Output the [x, y] coordinate of the center of the cell containing the given text.  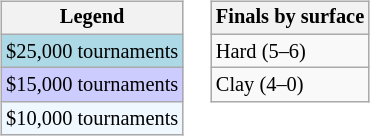
$10,000 tournaments [92, 119]
$15,000 tournaments [92, 85]
Legend [92, 18]
$25,000 tournaments [92, 51]
Finals by surface [290, 18]
Clay (4–0) [290, 85]
Hard (5–6) [290, 51]
